For the text-containing cell, return its midpoint in (X, Y) coordinate format. 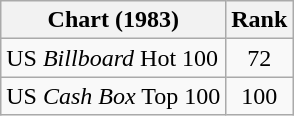
Rank (260, 20)
US Cash Box Top 100 (114, 96)
72 (260, 58)
Chart (1983) (114, 20)
US Billboard Hot 100 (114, 58)
100 (260, 96)
